Determine the [X, Y] coordinate at the center of the cell enclosing the given text.  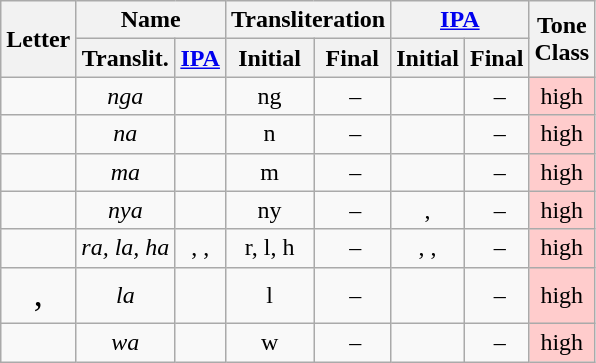
m [269, 172]
nya [126, 210]
ra, la, ha [126, 248]
n [269, 134]
ma [126, 172]
Translit. [126, 58]
nga [126, 96]
na [126, 134]
ng [269, 96]
la [126, 295]
Letter [38, 39]
l [269, 295]
w [269, 343]
Name [151, 20]
ny [269, 210]
Transliteration [308, 20]
r, l, h [269, 248]
wa [126, 343]
ToneClass [562, 39]
